Return [X, Y] of the center of cell containing provided text 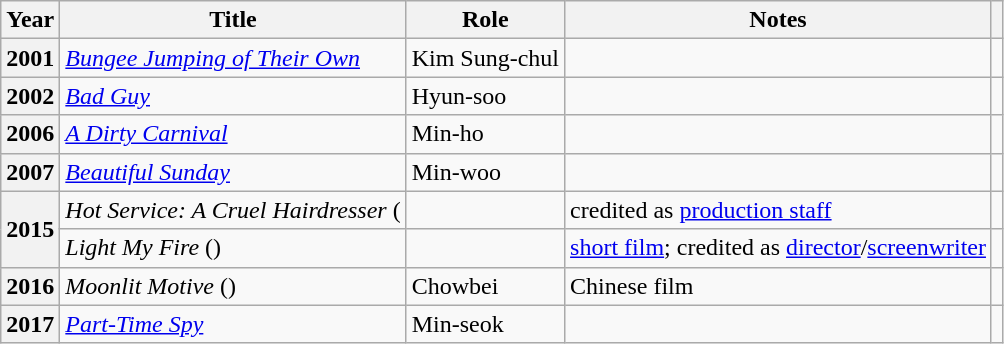
2002 [30, 96]
Chinese film [778, 286]
Min-woo [485, 172]
2006 [30, 134]
Light My Fire () [233, 248]
Title [233, 20]
Hot Service: A Cruel Hairdresser ( [233, 210]
2001 [30, 58]
2017 [30, 324]
2015 [30, 229]
Year [30, 20]
Chowbei [485, 286]
Min-seok [485, 324]
Notes [778, 20]
2016 [30, 286]
short film; credited as director/screenwriter [778, 248]
Bad Guy [233, 96]
Bungee Jumping of Their Own [233, 58]
Beautiful Sunday [233, 172]
A Dirty Carnival [233, 134]
Kim Sung-chul [485, 58]
Part-Time Spy [233, 324]
Hyun-soo [485, 96]
Min-ho [485, 134]
Role [485, 20]
Moonlit Motive () [233, 286]
2007 [30, 172]
credited as production staff [778, 210]
